Determine the (x, y) coordinate at the center of the cell enclosing the given text.  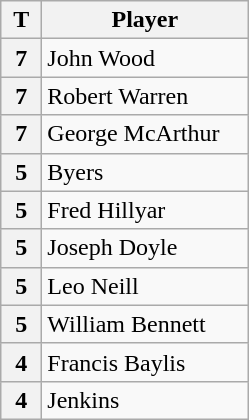
Robert Warren (145, 96)
John Wood (145, 58)
Byers (145, 172)
George McArthur (145, 134)
Jenkins (145, 400)
Francis Baylis (145, 362)
William Bennett (145, 324)
Player (145, 20)
T (22, 20)
Joseph Doyle (145, 248)
Fred Hillyar (145, 210)
Leo Neill (145, 286)
